For the text-containing cell, return its midpoint in (x, y) coordinate format. 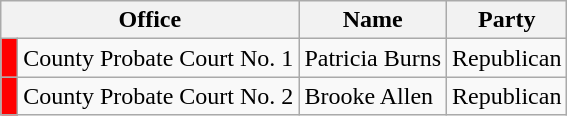
Name (373, 20)
Brooke Allen (373, 96)
Party (507, 20)
County Probate Court No. 2 (158, 96)
Patricia Burns (373, 58)
County Probate Court No. 1 (158, 58)
Office (150, 20)
